Scan for the cell matching the given text and deliver its (x, y) coordinate at center. 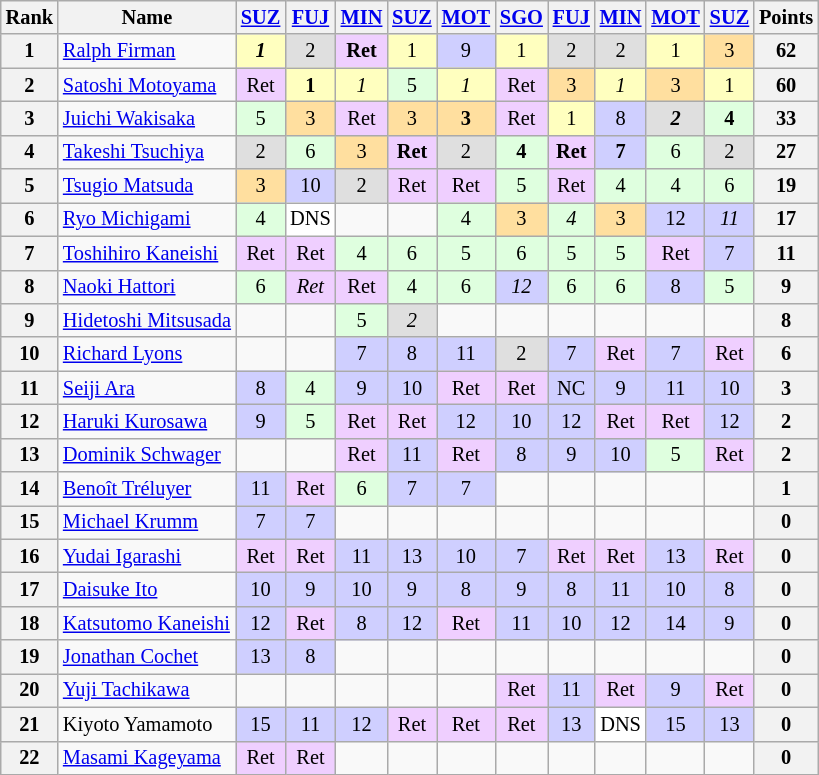
Rank (30, 17)
Satoshi Motoyama (147, 85)
Haruki Kurosawa (147, 421)
SGO (522, 17)
Ralph Firman (147, 51)
60 (786, 85)
NC (572, 388)
Yudai Igarashi (147, 556)
18 (30, 623)
Hidetoshi Mitsusada (147, 320)
20 (30, 690)
Juichi Wakisaka (147, 118)
Toshihiro Kaneishi (147, 253)
Daisuke Ito (147, 589)
Yuji Tachikawa (147, 690)
Masami Kageyama (147, 758)
Ryo Michigami (147, 219)
Jonathan Cochet (147, 657)
Points (786, 17)
Takeshi Tsuchiya (147, 152)
Seiji Ara (147, 388)
Benoît Tréluyer (147, 489)
Dominik Schwager (147, 455)
27 (786, 152)
33 (786, 118)
16 (30, 556)
Name (147, 17)
21 (30, 724)
Tsugio Matsuda (147, 186)
Kiyoto Yamamoto (147, 724)
22 (30, 758)
Naoki Hattori (147, 287)
Katsutomo Kaneishi (147, 623)
Richard Lyons (147, 354)
Michael Krumm (147, 522)
62 (786, 51)
